Locate the cell with the specified text and output its (X, Y) center coordinate. 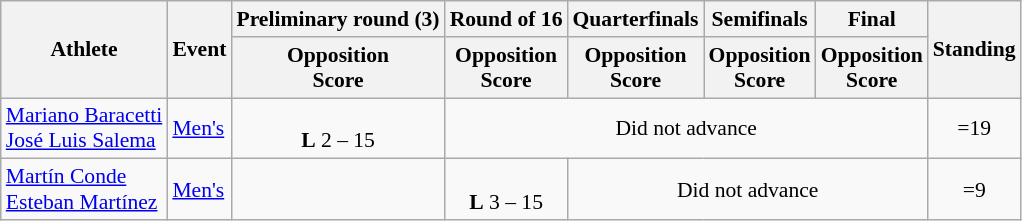
Semifinals (760, 19)
Quarterfinals (636, 19)
=19 (974, 128)
L 3 – 15 (506, 190)
Mariano BaracettiJosé Luis Salema (84, 128)
Final (872, 19)
=9 (974, 190)
Round of 16 (506, 19)
Athlete (84, 50)
Preliminary round (3) (338, 19)
Standing (974, 50)
Event (199, 50)
L 2 – 15 (338, 128)
Martín CondeEsteban Martínez (84, 190)
